Scan for the cell matching the given text and deliver its (x, y) coordinate at center. 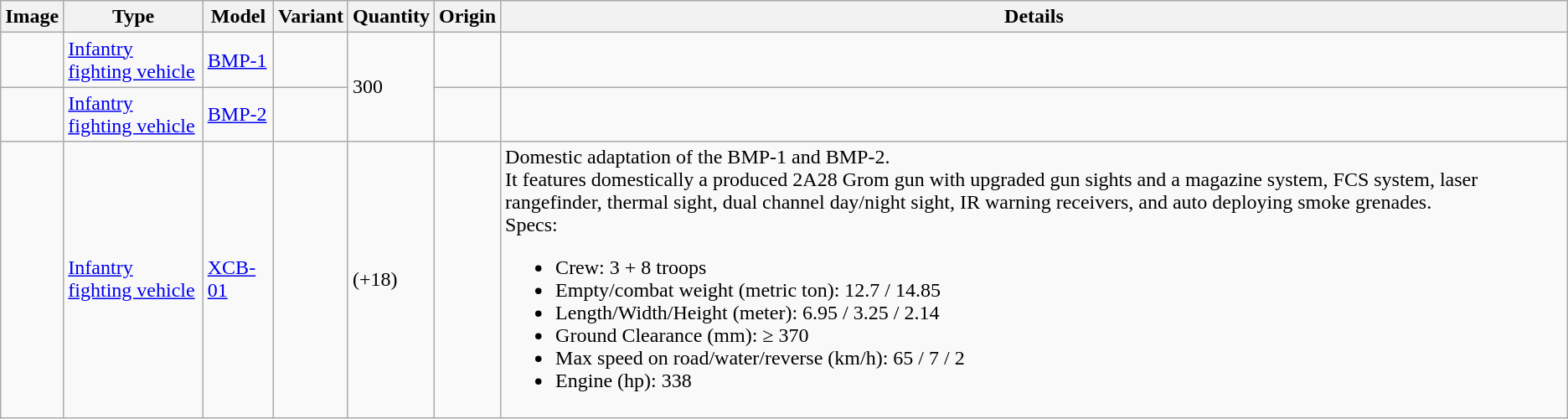
Model (238, 17)
Origin (467, 17)
300 (390, 87)
XCB-01 (238, 280)
(+18) (390, 280)
Type (133, 17)
BMP-2 (238, 114)
Image (32, 17)
Quantity (390, 17)
Details (1034, 17)
BMP-1 (238, 60)
Variant (312, 17)
